Capture the cell that displays the provided text and extract its [X, Y] central coordinate. 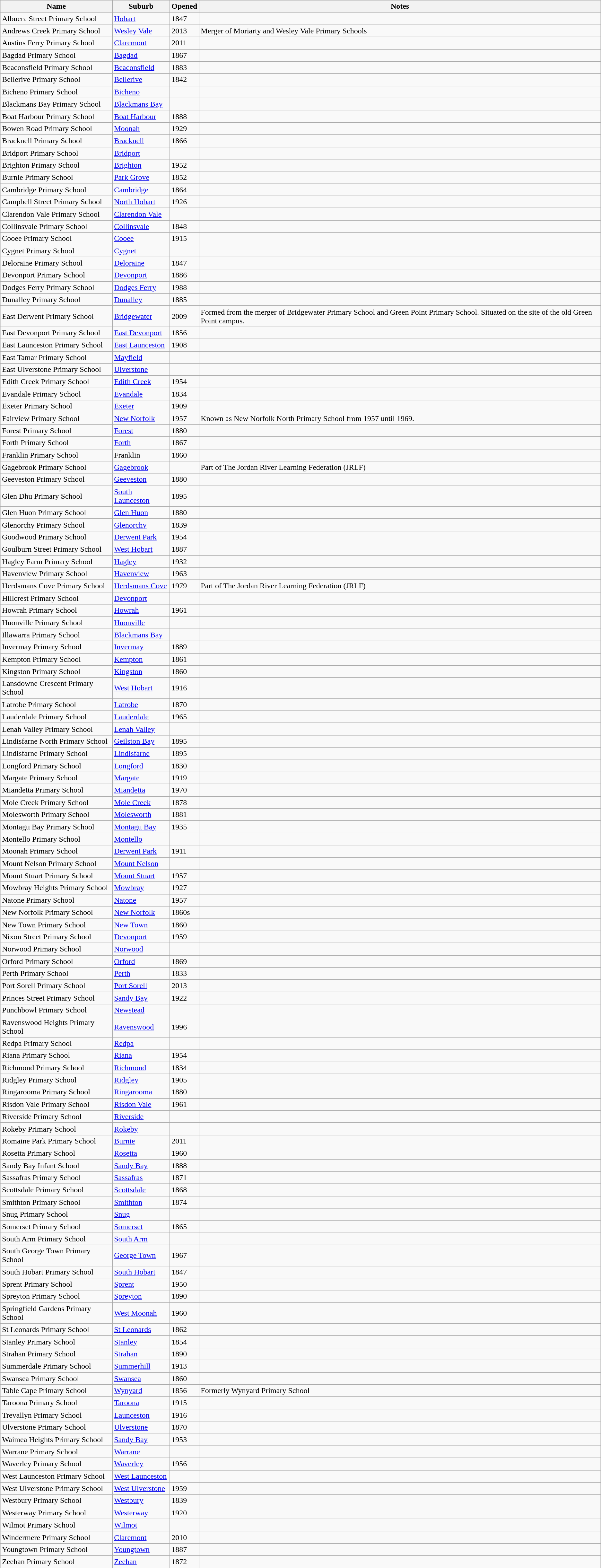
Mowbray [141, 888]
Andrews Creek Primary School [57, 31]
East Launceston Primary School [57, 345]
1965 [184, 717]
Riana [141, 1056]
Mount Stuart Primary School [57, 876]
Montagu Bay Primary School [57, 827]
Springfield Gardens Primary School [57, 1313]
Glen Huon Primary School [57, 512]
Herdsmans Cove [141, 586]
Kingston Primary School [57, 671]
Riana Primary School [57, 1056]
Table Cape Primary School [57, 1391]
1911 [184, 851]
Glen Huon [141, 512]
Ridgley [141, 1080]
Scottsdale Primary School [57, 1190]
Burnie [141, 1141]
Rosetta Primary School [57, 1153]
East Launceston [141, 345]
1922 [184, 998]
South Arm Primary School [57, 1239]
Windermere Primary School [57, 1537]
Bridgewater [141, 316]
New Town [141, 924]
Gagebrook Primary School [57, 467]
Margate Primary School [57, 778]
1833 [184, 974]
1935 [184, 827]
New Norfolk Primary School [57, 912]
Wynyard [141, 1391]
1868 [184, 1190]
Known as New Norfolk North Primary School from 1957 until 1969. [400, 418]
St Leonards Primary School [57, 1329]
West Ulverstone Primary School [57, 1488]
Redpa Primary School [57, 1043]
Summerdale Primary School [57, 1366]
Formed from the merger of Bridgewater Primary School and Green Point Primary School. Situated on the site of the old Green Point campus. [400, 316]
1848 [184, 226]
Mole Creek Primary School [57, 802]
Natone Primary School [57, 900]
Howrah [141, 610]
1956 [184, 1464]
Lindisfarne Primary School [57, 753]
Swansea [141, 1379]
Campbell Street Primary School [57, 202]
1874 [184, 1202]
1862 [184, 1329]
1852 [184, 178]
Perth Primary School [57, 974]
Invermay [141, 647]
East Devonport [141, 333]
Deloraine [141, 263]
Montello Primary School [57, 839]
1909 [184, 406]
Collinsvale Primary School [57, 226]
Montello [141, 839]
Geeveston [141, 479]
Sassafras [141, 1178]
Westbury Primary School [57, 1501]
Bridport Primary School [57, 153]
Swansea Primary School [57, 1379]
Westbury [141, 1501]
Warrane [141, 1452]
Zeehan [141, 1562]
Richmond Primary School [57, 1068]
Dodges Ferry [141, 287]
Kempton [141, 659]
Snug [141, 1214]
Newstead [141, 1010]
1908 [184, 345]
Rokeby Primary School [57, 1129]
New Town Primary School [57, 924]
1913 [184, 1366]
Scottsdale [141, 1190]
Orford [141, 961]
Forest [141, 431]
1881 [184, 815]
Miandetta [141, 790]
Longford Primary School [57, 766]
2009 [184, 316]
Cooee Primary School [57, 239]
Norwood [141, 949]
1883 [184, 67]
Stanley [141, 1342]
South Hobart Primary School [57, 1272]
Hagley [141, 562]
Somerset Primary School [57, 1227]
Devonport Primary School [57, 275]
1872 [184, 1562]
Riverside [141, 1117]
Lindisfarne [141, 753]
Forest Primary School [57, 431]
Formerly Wynyard Primary School [400, 1391]
Lindisfarne North Primary School [57, 741]
2010 [184, 1537]
Norwood Primary School [57, 949]
1869 [184, 961]
Goodwood Primary School [57, 537]
Dunalley [141, 300]
Ravenswood [141, 1027]
Albuera Street Primary School [57, 19]
Mowbray Heights Primary School [57, 888]
Somerset [141, 1227]
Forth Primary School [57, 443]
Mount Nelson Primary School [57, 863]
Notes [400, 6]
South George Town Primary School [57, 1256]
Bicheno Primary School [57, 92]
Miandetta Primary School [57, 790]
Sprent Primary School [57, 1284]
1919 [184, 778]
Lauderdale [141, 717]
Orford Primary School [57, 961]
Fairview Primary School [57, 418]
Princes Street Primary School [57, 998]
Taroona [141, 1403]
1854 [184, 1342]
1953 [184, 1440]
Havenview [141, 574]
1932 [184, 562]
1865 [184, 1227]
1963 [184, 574]
1905 [184, 1080]
Mount Stuart [141, 876]
Boat Harbour Primary School [57, 116]
Natone [141, 900]
Glenorchy Primary School [57, 525]
Lansdowne Crescent Primary School [57, 688]
Mayfield [141, 357]
Deloraine Primary School [57, 263]
1979 [184, 586]
Brighton [141, 165]
Smithton [141, 1202]
Burnie Primary School [57, 178]
Geeveston Primary School [57, 479]
Gagebrook [141, 467]
Latrobe [141, 705]
Latrobe Primary School [57, 705]
Zeehan Primary School [57, 1562]
Goulburn Street Primary School [57, 549]
Wilmot [141, 1525]
1878 [184, 802]
1929 [184, 128]
Moonah Primary School [57, 851]
Mole Creek [141, 802]
Beaconsfield [141, 67]
Name [57, 6]
Evandale Primary School [57, 394]
Strahan [141, 1354]
Margate [141, 778]
Taroona Primary School [57, 1403]
Franklin Primary School [57, 455]
Cygnet Primary School [57, 251]
Montagu Bay [141, 827]
Merger of Moriarty and Wesley Vale Primary Schools [400, 31]
Sassafras Primary School [57, 1178]
Forth [141, 443]
Port Sorell Primary School [57, 986]
1860s [184, 912]
East Devonport Primary School [57, 333]
Bellerive Primary School [57, 80]
Evandale [141, 394]
Bicheno [141, 92]
Ringarooma [141, 1092]
Riverside Primary School [57, 1117]
Boat Harbour [141, 116]
Romaine Park Primary School [57, 1141]
Launceston [141, 1415]
Bridport [141, 153]
Howrah Primary School [57, 610]
1864 [184, 190]
Exeter Primary School [57, 406]
East Derwent Primary School [57, 316]
Huonville [141, 623]
Mount Nelson [141, 863]
Sandy Bay Infant School [57, 1165]
Smithton Primary School [57, 1202]
Lenah Valley Primary School [57, 729]
Bracknell [141, 141]
1996 [184, 1027]
Risdon Vale [141, 1104]
Westerway Primary School [57, 1513]
Nixon Street Primary School [57, 937]
Cambridge Primary School [57, 190]
Kempton Primary School [57, 659]
Spreyton Primary School [57, 1296]
George Town [141, 1256]
Edith Creek [141, 382]
Molesworth Primary School [57, 815]
1885 [184, 300]
Rosetta [141, 1153]
Cooee [141, 239]
Hagley Farm Primary School [57, 562]
Port Sorell [141, 986]
Invermay Primary School [57, 647]
Hobart [141, 19]
Glen Dhu Primary School [57, 496]
1952 [184, 165]
Richmond [141, 1068]
Brighton Primary School [57, 165]
Cygnet [141, 251]
West Moonah [141, 1313]
East Ulverstone Primary School [57, 370]
Ringarooma Primary School [57, 1092]
1861 [184, 659]
Illawarra Primary School [57, 635]
Trevallyn Primary School [57, 1415]
Redpa [141, 1043]
1920 [184, 1513]
North Hobart [141, 202]
Molesworth [141, 815]
Havenview Primary School [57, 574]
Beaconsfield Primary School [57, 67]
Suburb [141, 6]
Geilston Bay [141, 741]
Risdon Vale Primary School [57, 1104]
Stanley Primary School [57, 1342]
East Tamar Primary School [57, 357]
Ridgley Primary School [57, 1080]
Exeter [141, 406]
1889 [184, 647]
Bellerive [141, 80]
1926 [184, 202]
Moonah [141, 128]
West Launceston Primary School [57, 1476]
Wesley Vale [141, 31]
Park Grove [141, 178]
Ravenswood Heights Primary School [57, 1027]
Edith Creek Primary School [57, 382]
Youngtown [141, 1549]
Strahan Primary School [57, 1354]
1927 [184, 888]
Perth [141, 974]
Waimea Heights Primary School [57, 1440]
Bagdad [141, 55]
Bracknell Primary School [57, 141]
Blackmans Bay Primary School [57, 104]
1842 [184, 80]
Rokeby [141, 1129]
1950 [184, 1284]
Clarendon Vale Primary School [57, 214]
Cambridge [141, 190]
South Launceston [141, 496]
Clarendon Vale [141, 214]
Sprent [141, 1284]
Huonville Primary School [57, 623]
Ulverstone Primary School [57, 1427]
Franklin [141, 455]
1967 [184, 1256]
1970 [184, 790]
1988 [184, 287]
Lenah Valley [141, 729]
Waverley [141, 1464]
1866 [184, 141]
Bowen Road Primary School [57, 128]
1886 [184, 275]
Hillcrest Primary School [57, 598]
West Ulverstone [141, 1488]
Waverley Primary School [57, 1464]
Summerhill [141, 1366]
Dodges Ferry Primary School [57, 287]
Wilmot Primary School [57, 1525]
1871 [184, 1178]
Snug Primary School [57, 1214]
Herdsmans Cove Primary School [57, 586]
Longford [141, 766]
Collinsvale [141, 226]
Glenorchy [141, 525]
Austins Ferry Primary School [57, 43]
South Hobart [141, 1272]
Bagdad Primary School [57, 55]
Opened [184, 6]
Lauderdale Primary School [57, 717]
1830 [184, 766]
Warrane Primary School [57, 1452]
West Launceston [141, 1476]
Punchbowl Primary School [57, 1010]
Westerway [141, 1513]
Kingston [141, 671]
Spreyton [141, 1296]
Youngtown Primary School [57, 1549]
South Arm [141, 1239]
Dunalley Primary School [57, 300]
St Leonards [141, 1329]
